Locate the cell with the specified text and output its [X, Y] center coordinate. 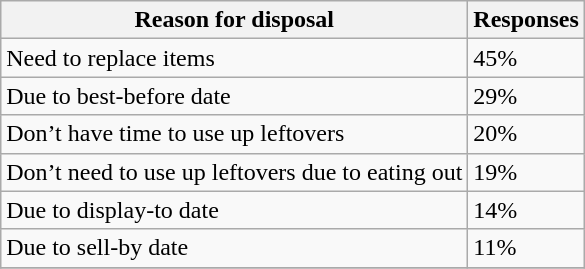
11% [526, 248]
20% [526, 134]
Due to sell-by date [234, 248]
14% [526, 210]
45% [526, 58]
Reason for disposal [234, 20]
19% [526, 172]
Due to best-before date [234, 96]
Responses [526, 20]
Don’t need to use up leftovers due to eating out [234, 172]
Don’t have time to use up leftovers [234, 134]
29% [526, 96]
Due to display-to date [234, 210]
Need to replace items [234, 58]
